Output the (x, y) coordinate of the center of the cell containing the given text.  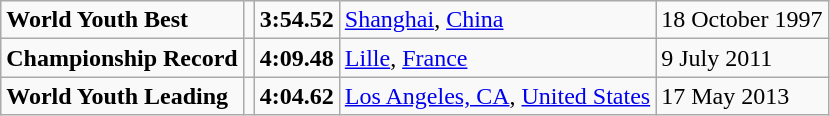
4:09.48 (296, 58)
World Youth Best (122, 20)
Shanghai, China (497, 20)
World Youth Leading (122, 96)
Los Angeles, CA, United States (497, 96)
Lille, France (497, 58)
3:54.52 (296, 20)
Championship Record (122, 58)
18 October 1997 (742, 20)
9 July 2011 (742, 58)
17 May 2013 (742, 96)
4:04.62 (296, 96)
